Pinpoint the cell where the given text exists, returning its [x, y] midpoint coordinate. 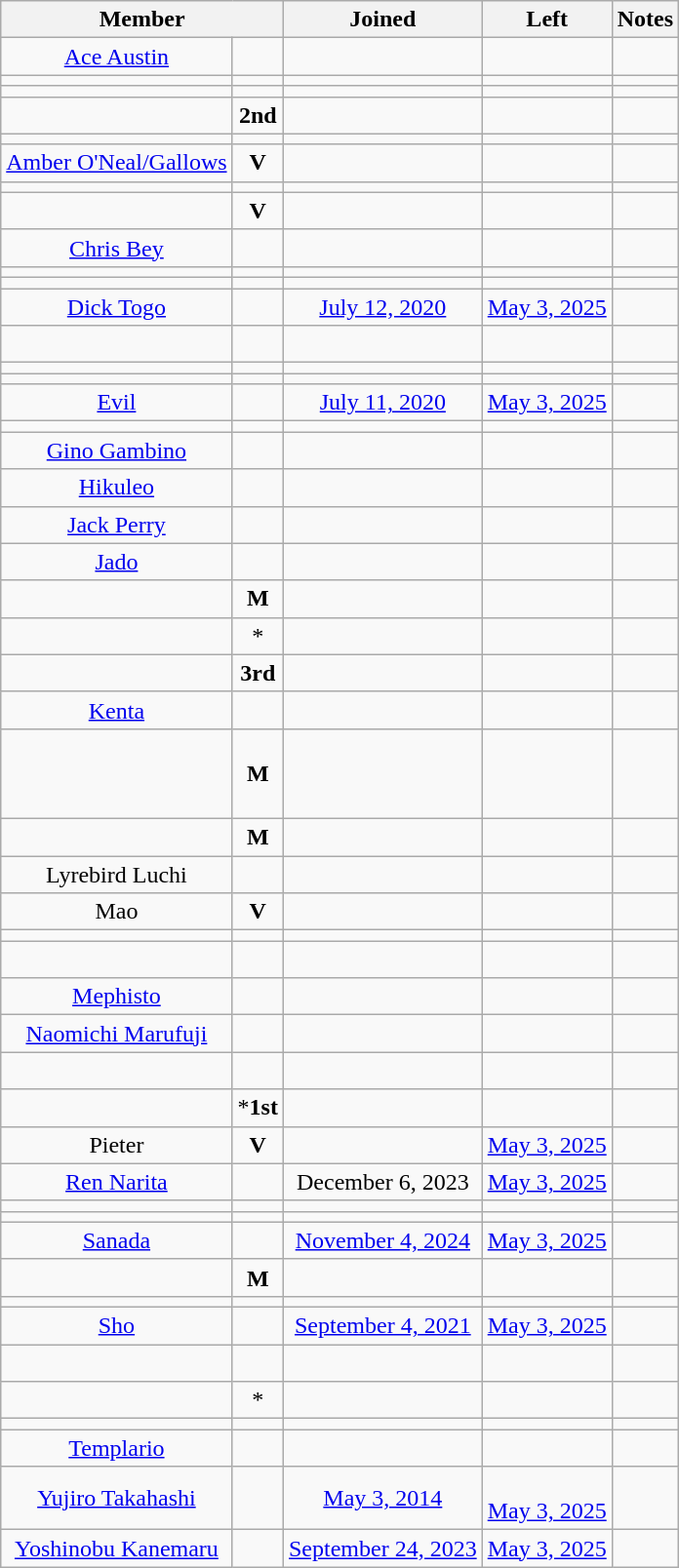
Ace Austin [117, 57]
*1st [258, 1108]
Left [546, 20]
Naomichi Marufuji [117, 1034]
Mao [117, 912]
Mephisto [117, 997]
Pieter [117, 1145]
July 11, 2020 [382, 403]
Sanada [117, 1240]
Dick Togo [117, 307]
Yoshinobu Kanemaru [117, 1548]
Evil [117, 403]
Templario [117, 1448]
Gino Gambino [117, 451]
Member [142, 20]
Yujiro Takahashi [117, 1498]
September 4, 2021 [382, 1325]
July 12, 2020 [382, 307]
Kenta [117, 710]
Ren Narita [117, 1182]
Lyrebird Luchi [117, 875]
Jack Perry [117, 525]
December 6, 2023 [382, 1182]
3rd [258, 673]
Amber O'Neal/Gallows [117, 163]
Chris Bey [117, 248]
May 3, 2014 [382, 1498]
Notes [645, 20]
November 4, 2024 [382, 1240]
September 24, 2023 [382, 1548]
Jado [117, 562]
2nd [258, 115]
Joined [382, 20]
Sho [117, 1325]
Hikuleo [117, 488]
